Find where the given text appears and provide that cell's center as [x, y] coordinate. 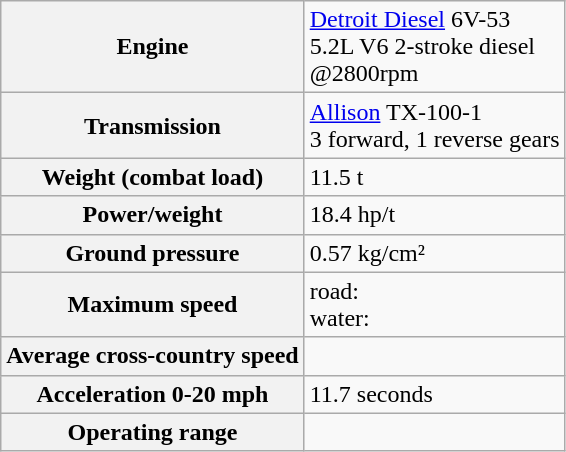
Engine [152, 47]
Power/weight [152, 215]
Operating range [152, 432]
0.57 kg/cm² [434, 253]
road: water: [434, 304]
18.4 hp/t [434, 215]
11.5 t [434, 177]
11.7 seconds [434, 394]
Detroit Diesel 6V-535.2L V6 2-stroke diesel @2800rpm [434, 47]
Weight (combat load) [152, 177]
Transmission [152, 126]
Ground pressure [152, 253]
Average cross-country speed [152, 356]
Acceleration 0-20 mph [152, 394]
Maximum speed [152, 304]
Allison TX-100-13 forward, 1 reverse gears [434, 126]
